Identify which cell holds the provided text, then report its (x, y) central coordinate. 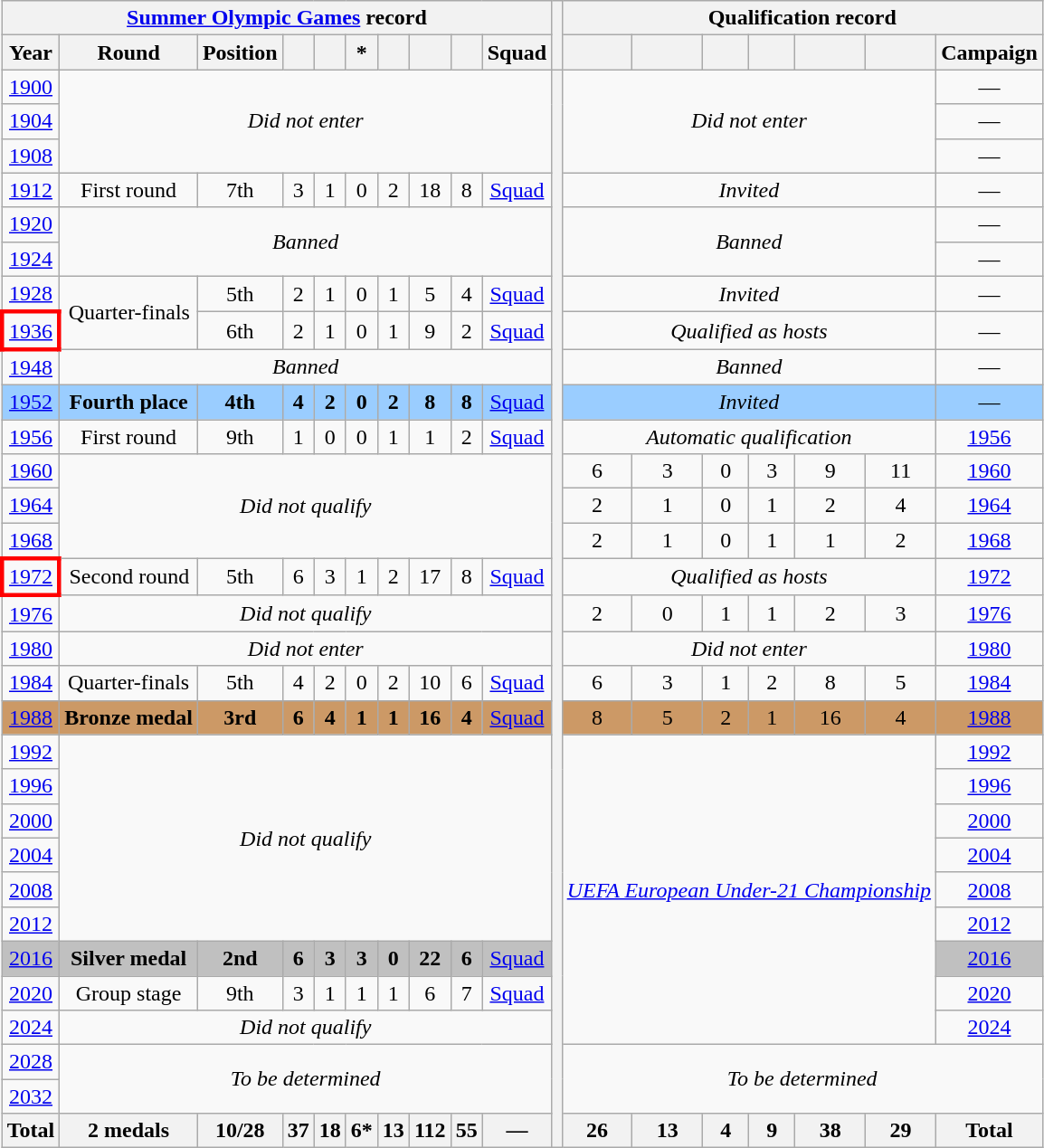
1928 (31, 294)
22 (430, 958)
1900 (31, 87)
Group stage (128, 992)
Position (240, 52)
Fourth place (128, 402)
55 (467, 1131)
1920 (31, 224)
7th (240, 190)
37 (299, 1131)
11 (901, 471)
Summer Olympic Games record (277, 18)
2028 (31, 1062)
1948 (31, 367)
7 (467, 992)
3rd (240, 717)
112 (430, 1131)
2032 (31, 1096)
1952 (31, 402)
Automatic qualification (749, 437)
Campaign (990, 52)
Bronze medal (128, 717)
2nd (240, 958)
10/28 (240, 1131)
* (362, 52)
Year (31, 52)
1936 (31, 331)
4th (240, 402)
38 (830, 1131)
1908 (31, 156)
Round (128, 52)
1912 (31, 190)
17 (430, 577)
6* (362, 1131)
1904 (31, 121)
10 (430, 683)
Second round (128, 577)
UEFA European Under-21 Championship (749, 890)
2 medals (128, 1131)
1924 (31, 259)
Qualification record (802, 18)
Silver medal (128, 958)
6th (240, 331)
26 (597, 1131)
29 (901, 1131)
